Scan for the cell matching the given text and deliver its [X, Y] coordinate at center. 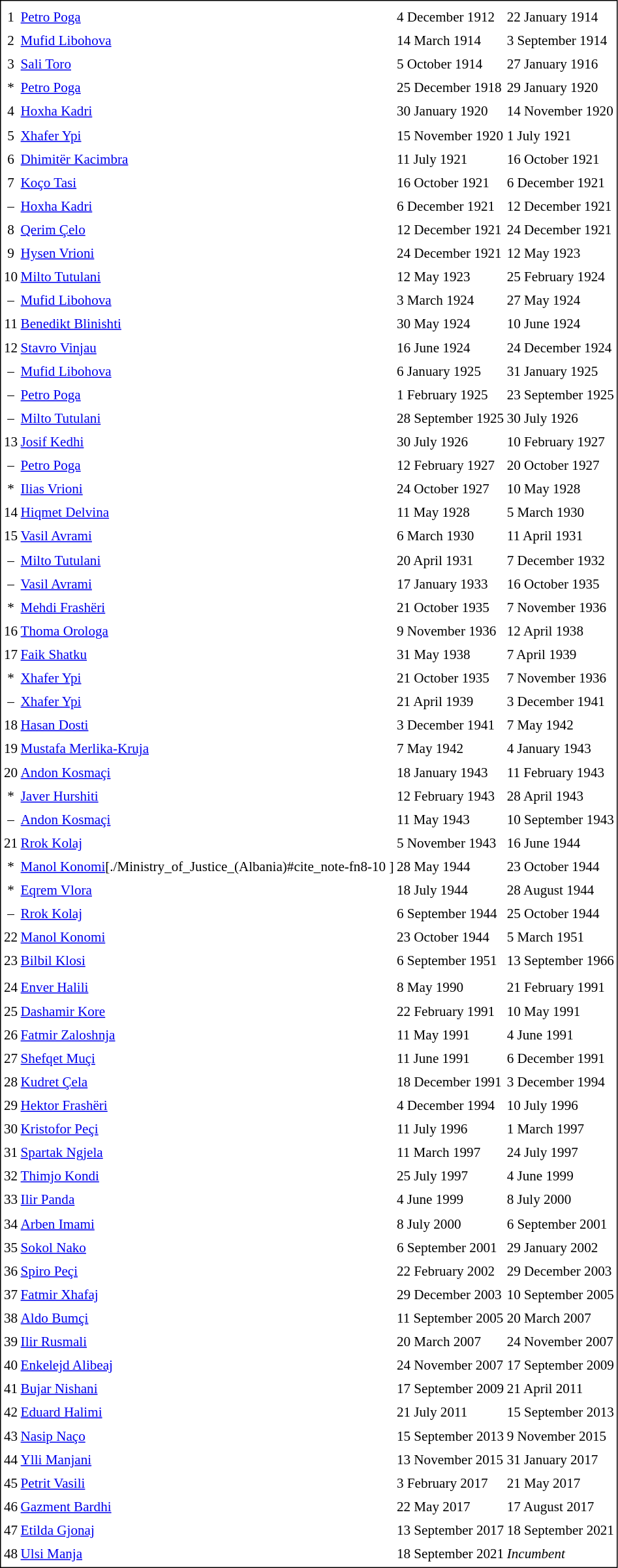
Ylli Manjani [208, 1460]
14 March 1914 [450, 41]
Fatmir Xhafaj [208, 1295]
3 February 2017 [450, 1483]
10 June 1924 [561, 324]
Dhimitër Kacimbra [208, 159]
47 [10, 1531]
11 May 1928 [450, 513]
21 [10, 843]
38 [10, 1318]
18 [10, 725]
Bilbil Klosi [208, 961]
Enkelejd Alibeaj [208, 1365]
Sali Toro [208, 65]
3 [10, 65]
25 October 1944 [561, 914]
Etilda Gjonaj [208, 1531]
22 [10, 938]
30 May 1924 [450, 324]
6 September 1951 [450, 961]
Josif Kedhi [208, 442]
17 [10, 654]
13 November 2015 [450, 1460]
10 July 1996 [561, 1106]
22 May 2017 [450, 1507]
30 [10, 1130]
27 May 1924 [561, 300]
21 April 1939 [450, 701]
28 August 1944 [561, 891]
30 January 1920 [450, 112]
Manol Konomi[./Ministry_of_Justice_(Albania)#cite_note-fn8-10 ] [208, 867]
Petrit Vasili [208, 1483]
11 February 1943 [561, 773]
14 November 1920 [561, 112]
7 [10, 183]
Thoma Orologa [208, 631]
3 March 1924 [450, 300]
6 [10, 159]
21 April 2011 [561, 1389]
Hiqmet Delvina [208, 513]
29 January 2002 [561, 1248]
22 February 1991 [450, 1011]
Kristofor Peçi [208, 1130]
5 October 1914 [450, 65]
37 [10, 1295]
11 July 1996 [450, 1130]
15 November 1920 [450, 135]
Nasip Naço [208, 1436]
Benedikt Blinishti [208, 324]
33 [10, 1200]
28 September 1925 [450, 418]
16 October 1935 [561, 583]
15 [10, 536]
4 January 1943 [561, 749]
11 April 1931 [561, 536]
10 September 2005 [561, 1295]
13 [10, 442]
Hasan Dosti [208, 725]
1 March 1997 [561, 1130]
31 January 1925 [561, 371]
12 April 1938 [561, 631]
21 February 1991 [561, 988]
18 December 1991 [450, 1082]
34 [10, 1223]
9 [10, 253]
Faik Shatku [208, 654]
10 September 1943 [561, 820]
29 January 1920 [561, 88]
4 June 1991 [561, 1035]
Kudret Çela [208, 1082]
21 May 2017 [561, 1483]
6 December 1991 [561, 1058]
25 [10, 1011]
28 April 1943 [561, 796]
12 [10, 348]
24 December 1924 [561, 348]
31 May 1938 [450, 654]
Manol Konomi [208, 938]
26 [10, 1035]
7 December 1932 [561, 560]
19 [10, 749]
9 November 2015 [561, 1436]
Stavro Vinjau [208, 348]
24 October 1927 [450, 489]
Ilir Panda [208, 1200]
27 January 1916 [561, 65]
13 September 1966 [561, 961]
28 [10, 1082]
17 August 2017 [561, 1507]
Hysen Vrioni [208, 253]
16 [10, 631]
11 March 1997 [450, 1153]
7 April 1939 [561, 654]
24 [10, 988]
22 February 2002 [450, 1271]
10 February 1927 [561, 442]
20 April 1931 [450, 560]
3 September 1914 [561, 41]
29 [10, 1106]
45 [10, 1483]
11 September 2005 [450, 1318]
Eduard Halimi [208, 1413]
6 January 1925 [450, 371]
5 March 1951 [561, 938]
2 [10, 41]
11 May 1991 [450, 1035]
24 July 1997 [561, 1153]
6 September 1944 [450, 914]
43 [10, 1436]
16 June 1924 [450, 348]
Shefqet Muçi [208, 1058]
1 [10, 17]
5 November 1943 [450, 843]
Ilir Rusmali [208, 1342]
13 September 2017 [450, 1531]
1 February 1925 [450, 395]
17 January 1933 [450, 583]
46 [10, 1507]
35 [10, 1248]
8 [10, 230]
25 December 1918 [450, 88]
Sokol Nako [208, 1248]
48 [10, 1554]
31 [10, 1153]
Mehdi Frashëri [208, 607]
39 [10, 1342]
9 November 1936 [450, 631]
Ulsi Manja [208, 1554]
31 January 2017 [561, 1460]
44 [10, 1460]
11 July 1921 [450, 159]
10 May 1991 [561, 1011]
Dashamir Kore [208, 1011]
Bujar Nishani [208, 1389]
20 October 1927 [561, 466]
36 [10, 1271]
11 May 1943 [450, 820]
5 [10, 135]
8 May 1990 [450, 988]
4 [10, 112]
Koço Tasi [208, 183]
20 [10, 773]
23 [10, 961]
Arben Imami [208, 1223]
27 [10, 1058]
25 February 1924 [561, 277]
12 February 1927 [450, 466]
Aldo Bumçi [208, 1318]
Mustafa Merlika-Kruja [208, 749]
Incumbent [561, 1554]
Fatmir Zaloshnja [208, 1035]
1 July 1921 [561, 135]
23 September 1925 [561, 395]
Hektor Frashëri [208, 1106]
21 July 2011 [450, 1413]
18 July 1944 [450, 891]
Spiro Peçi [208, 1271]
Javer Hurshiti [208, 796]
Ilias Vrioni [208, 489]
Spartak Ngjela [208, 1153]
18 January 1943 [450, 773]
10 May 1928 [561, 489]
Gazment Bardhi [208, 1507]
10 [10, 277]
12 February 1943 [450, 796]
11 [10, 324]
3 December 1994 [561, 1082]
28 May 1944 [450, 867]
11 June 1991 [450, 1058]
22 January 1914 [561, 17]
5 March 1930 [561, 513]
25 July 1997 [450, 1176]
6 March 1930 [450, 536]
Eqrem Vlora [208, 891]
42 [10, 1413]
14 [10, 513]
32 [10, 1176]
4 December 1912 [450, 17]
Enver Halili [208, 988]
Thimjo Kondi [208, 1176]
16 June 1944 [561, 843]
41 [10, 1389]
Qerim Çelo [208, 230]
4 December 1994 [450, 1106]
40 [10, 1365]
